Return (x, y) of the center of cell containing provided text 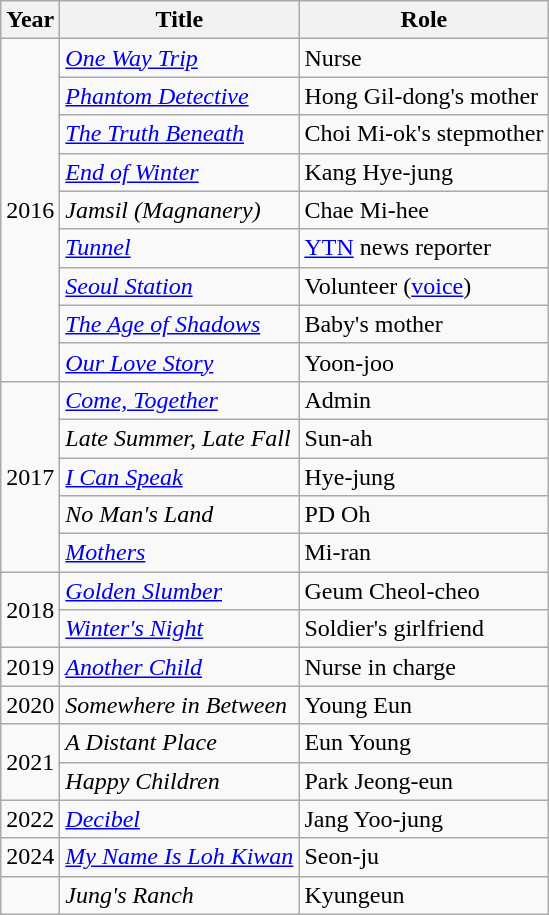
Our Love Story (180, 362)
Happy Children (180, 781)
2021 (30, 762)
Role (424, 20)
Seoul Station (180, 286)
Late Summer, Late Fall (180, 438)
A Distant Place (180, 743)
End of Winter (180, 172)
Nurse in charge (424, 667)
Tunnel (180, 248)
Chae Mi-hee (424, 210)
Eun Young (424, 743)
Geum Cheol-cheo (424, 591)
Jang Yoo-jung (424, 819)
PD Oh (424, 515)
2022 (30, 819)
Kang Hye-jung (424, 172)
Park Jeong-eun (424, 781)
Young Eun (424, 705)
Decibel (180, 819)
Winter's Night (180, 629)
My Name Is Loh Kiwan (180, 857)
Baby's mother (424, 324)
2018 (30, 610)
No Man's Land (180, 515)
Jamsil (Magnanery) (180, 210)
Hye-jung (424, 477)
Hong Gil-dong's mother (424, 96)
2016 (30, 210)
Sun-ah (424, 438)
Mothers (180, 553)
Phantom Detective (180, 96)
One Way Trip (180, 58)
Golden Slumber (180, 591)
Seon-ju (424, 857)
Nurse (424, 58)
Another Child (180, 667)
Come, Together (180, 400)
Somewhere in Between (180, 705)
YTN news reporter (424, 248)
Year (30, 20)
2024 (30, 857)
Jung's Ranch (180, 895)
Title (180, 20)
2019 (30, 667)
Kyungeun (424, 895)
The Truth Beneath (180, 134)
2017 (30, 476)
Choi Mi-ok's stepmother (424, 134)
2020 (30, 705)
Volunteer (voice) (424, 286)
Mi-ran (424, 553)
Yoon-joo (424, 362)
Admin (424, 400)
I Can Speak (180, 477)
Soldier's girlfriend (424, 629)
The Age of Shadows (180, 324)
